Return the [X, Y] coordinate for the center point of the cell that contains the specified text.  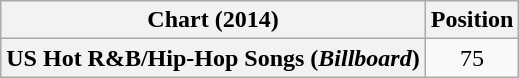
Position [472, 20]
Chart (2014) [213, 20]
US Hot R&B/Hip-Hop Songs (Billboard) [213, 58]
75 [472, 58]
